Return (X, Y) of the center of cell containing provided text 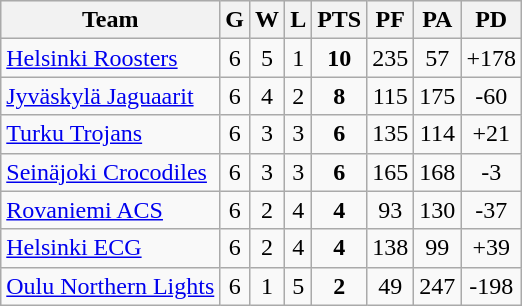
99 (438, 248)
247 (438, 286)
10 (340, 58)
49 (390, 286)
115 (390, 96)
168 (438, 172)
PA (438, 20)
L (298, 20)
Helsinki Roosters (110, 58)
PTS (340, 20)
57 (438, 58)
+178 (492, 58)
Helsinki ECG (110, 248)
Turku Trojans (110, 134)
-37 (492, 210)
130 (438, 210)
Seinäjoki Crocodiles (110, 172)
93 (390, 210)
-198 (492, 286)
-60 (492, 96)
Rovaniemi ACS (110, 210)
PF (390, 20)
114 (438, 134)
235 (390, 58)
+21 (492, 134)
135 (390, 134)
PD (492, 20)
Team (110, 20)
175 (438, 96)
138 (390, 248)
Oulu Northern Lights (110, 286)
-3 (492, 172)
8 (340, 96)
G (235, 20)
+39 (492, 248)
W (268, 20)
Jyväskylä Jaguaarit (110, 96)
165 (390, 172)
